Detect which cell encompasses the target text, then output its [x, y] center coordinate. 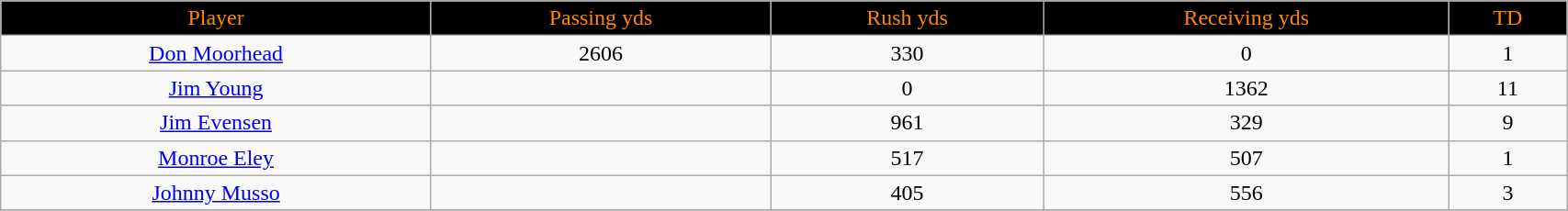
9 [1508, 123]
330 [908, 53]
556 [1246, 193]
Player [217, 18]
TD [1508, 18]
3 [1508, 193]
405 [908, 193]
Passing yds [601, 18]
961 [908, 123]
329 [1246, 123]
2606 [601, 53]
Monroe Eley [217, 158]
507 [1246, 158]
Don Moorhead [217, 53]
11 [1508, 88]
Johnny Musso [217, 193]
Rush yds [908, 18]
Jim Young [217, 88]
1362 [1246, 88]
Jim Evensen [217, 123]
517 [908, 158]
Receiving yds [1246, 18]
